Find where the given text appears and provide that cell's center as [x, y] coordinate. 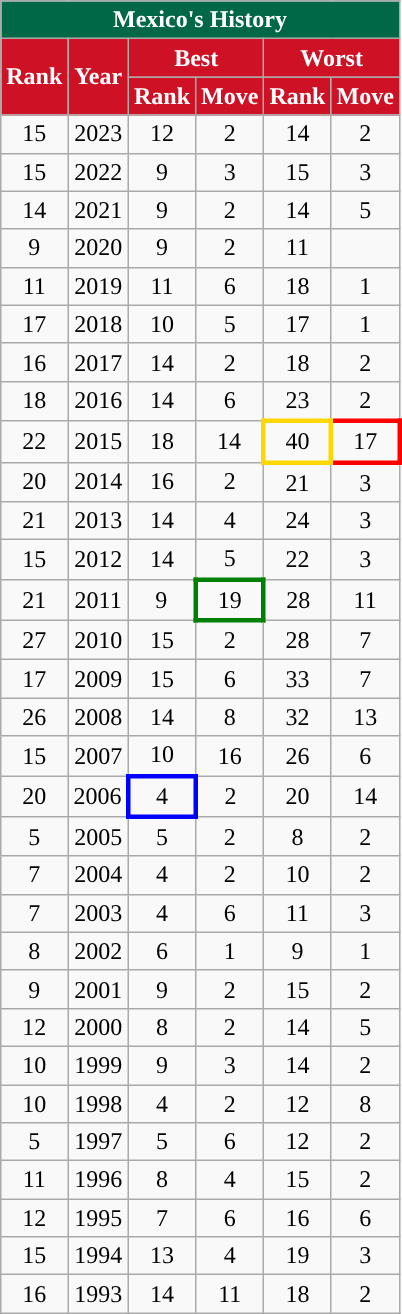
2004 [98, 875]
Year [98, 77]
2002 [98, 951]
1994 [98, 1256]
1996 [98, 1180]
2012 [98, 560]
1993 [98, 1294]
24 [298, 521]
23 [298, 401]
1998 [98, 1103]
2008 [98, 717]
2006 [98, 796]
2014 [98, 482]
2013 [98, 521]
2009 [98, 679]
40 [298, 442]
2000 [98, 1027]
2021 [98, 210]
2007 [98, 756]
1995 [98, 1218]
Best [196, 58]
2003 [98, 913]
2020 [98, 248]
Worst [332, 58]
27 [34, 640]
33 [298, 679]
2016 [98, 401]
2015 [98, 442]
32 [298, 717]
2010 [98, 640]
2001 [98, 989]
2011 [98, 600]
Mexico's History [200, 20]
2022 [98, 172]
2023 [98, 134]
1999 [98, 1065]
2019 [98, 286]
1997 [98, 1142]
2005 [98, 837]
2017 [98, 362]
2018 [98, 324]
